Capture the cell that displays the provided text and extract its (X, Y) central coordinate. 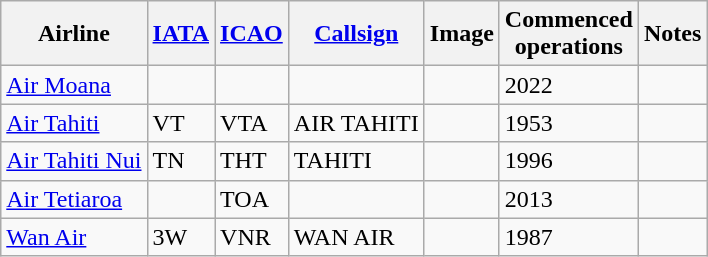
Notes (672, 34)
Wan Air (74, 237)
2013 (568, 199)
Airline (74, 34)
Air Moana (74, 85)
VTA (252, 123)
THT (252, 161)
IATA (181, 34)
ICAO (252, 34)
Air Tahiti Nui (74, 161)
1996 (568, 161)
Image (462, 34)
VNR (252, 237)
Callsign (356, 34)
TOA (252, 199)
1987 (568, 237)
Commencedoperations (568, 34)
3W (181, 237)
AIR TAHITI (356, 123)
VT (181, 123)
TAHITI (356, 161)
WAN AIR (356, 237)
Air Tetiaroa (74, 199)
Air Tahiti (74, 123)
TN (181, 161)
1953 (568, 123)
2022 (568, 85)
